Capture the cell that displays the provided text and extract its [X, Y] central coordinate. 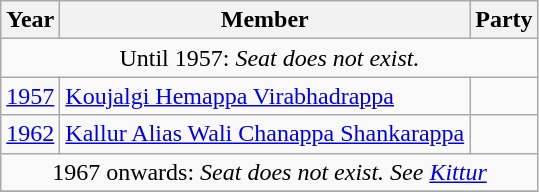
Until 1957: Seat does not exist. [270, 58]
Kallur Alias Wali Chanappa Shankarappa [265, 134]
Party [504, 20]
Year [30, 20]
1957 [30, 96]
1962 [30, 134]
Member [265, 20]
1967 onwards: Seat does not exist. See Kittur [270, 172]
Koujalgi Hemappa Virabhadrappa [265, 96]
